Output the [x, y] coordinate of the center of the cell containing the given text.  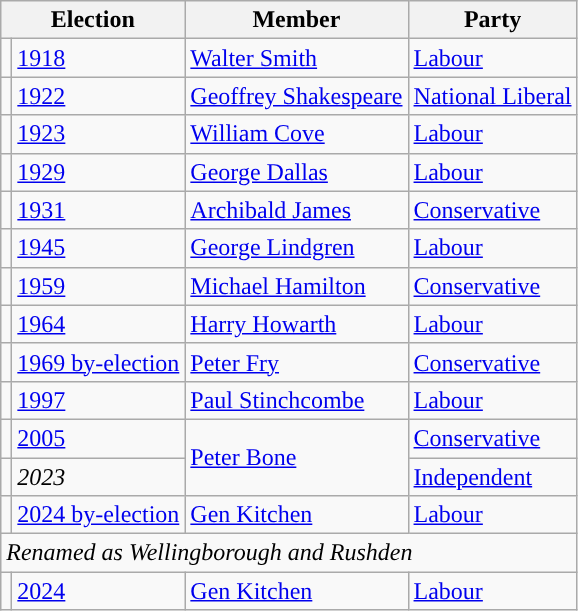
Walter Smith [296, 58]
1945 [98, 248]
William Cove [296, 134]
Election [93, 20]
1931 [98, 210]
Renamed as Wellingborough and Rushden [289, 553]
2023 [98, 477]
1969 by-election [98, 362]
George Lindgren [296, 248]
1929 [98, 172]
Peter Bone [296, 457]
1997 [98, 400]
1923 [98, 134]
Archibald James [296, 210]
2024 [98, 591]
Independent [492, 477]
Geoffrey Shakespeare [296, 96]
Member [296, 20]
Paul Stinchcombe [296, 400]
George Dallas [296, 172]
2024 by-election [98, 515]
1922 [98, 96]
1959 [98, 286]
1964 [98, 324]
National Liberal [492, 96]
Party [492, 20]
Harry Howarth [296, 324]
2005 [98, 438]
Peter Fry [296, 362]
1918 [98, 58]
Michael Hamilton [296, 286]
